Provide the [x, y] coordinate of the cell's center where the given text is located.  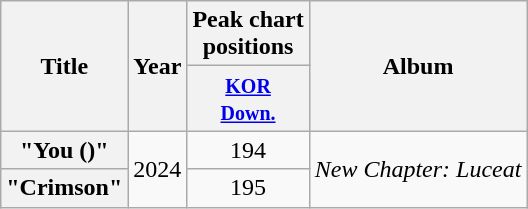
Peak chartpositions [248, 34]
194 [248, 150]
New Chapter: Luceat [418, 169]
"Crimson" [64, 188]
2024 [158, 169]
"You ()" [64, 150]
Year [158, 66]
Album [418, 66]
KORDown. [248, 98]
195 [248, 188]
Title [64, 66]
